Output the [X, Y] coordinate of the center of the cell containing the given text.  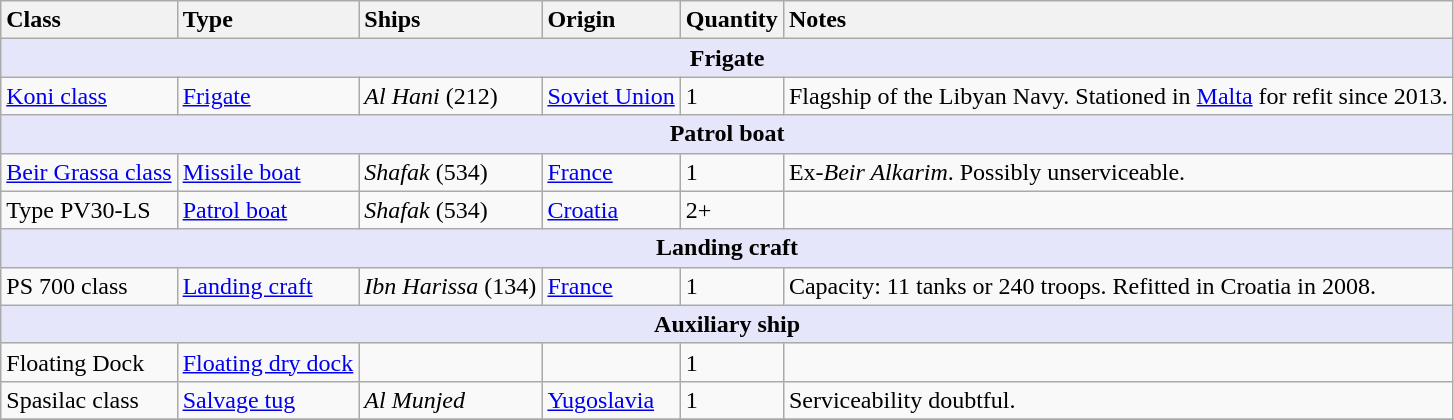
Al Munjed [450, 400]
Soviet Union [611, 96]
Salvage tug [268, 400]
Origin [611, 20]
Capacity: 11 tanks or 240 troops. Refitted in Croatia in 2008. [1118, 286]
Al Hani (212) [450, 96]
Ibn Harissa (134) [450, 286]
Beir Grassa class [89, 172]
Type PV30-LS [89, 210]
Ships [450, 20]
Yugoslavia [611, 400]
Koni class [89, 96]
2+ [732, 210]
Auxiliary ship [728, 324]
Missile boat [268, 172]
Type [268, 20]
Floating dry dock [268, 362]
Croatia [611, 210]
Quantity [732, 20]
Serviceability doubtful. [1118, 400]
Class [89, 20]
Spasilac class [89, 400]
Floating Dock [89, 362]
PS 700 class [89, 286]
Notes [1118, 20]
Ex-Beir Alkarim. Possibly unserviceable. [1118, 172]
Flagship of the Libyan Navy. Stationed in Malta for refit since 2013. [1118, 96]
